Capture the cell that displays the provided text and extract its [X, Y] central coordinate. 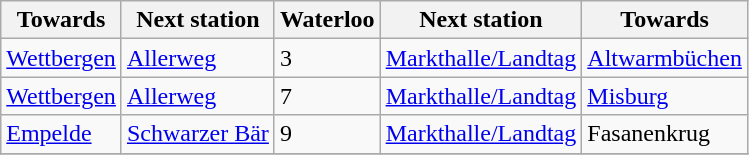
Altwarmbüchen [665, 58]
Misburg [665, 96]
7 [327, 96]
Schwarzer Bär [198, 134]
Waterloo [327, 20]
Fasanenkrug [665, 134]
9 [327, 134]
3 [327, 58]
Empelde [62, 134]
